Locate the cell with the specified text and output its (x, y) center coordinate. 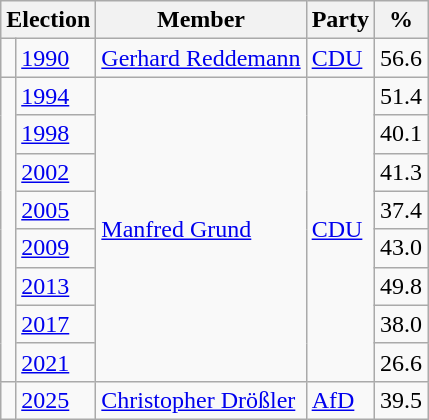
Manfred Grund (201, 229)
2009 (56, 248)
56.6 (402, 58)
26.6 (402, 362)
2025 (56, 400)
40.1 (402, 134)
2017 (56, 324)
2013 (56, 286)
2021 (56, 362)
1998 (56, 134)
49.8 (402, 286)
AfD (340, 400)
Member (201, 20)
39.5 (402, 400)
2002 (56, 172)
% (402, 20)
Election (48, 20)
51.4 (402, 96)
Gerhard Reddemann (201, 58)
38.0 (402, 324)
Christopher Drößler (201, 400)
43.0 (402, 248)
37.4 (402, 210)
1994 (56, 96)
1990 (56, 58)
2005 (56, 210)
Party (340, 20)
41.3 (402, 172)
